Output the [X, Y] coordinate of the center of the cell containing the given text.  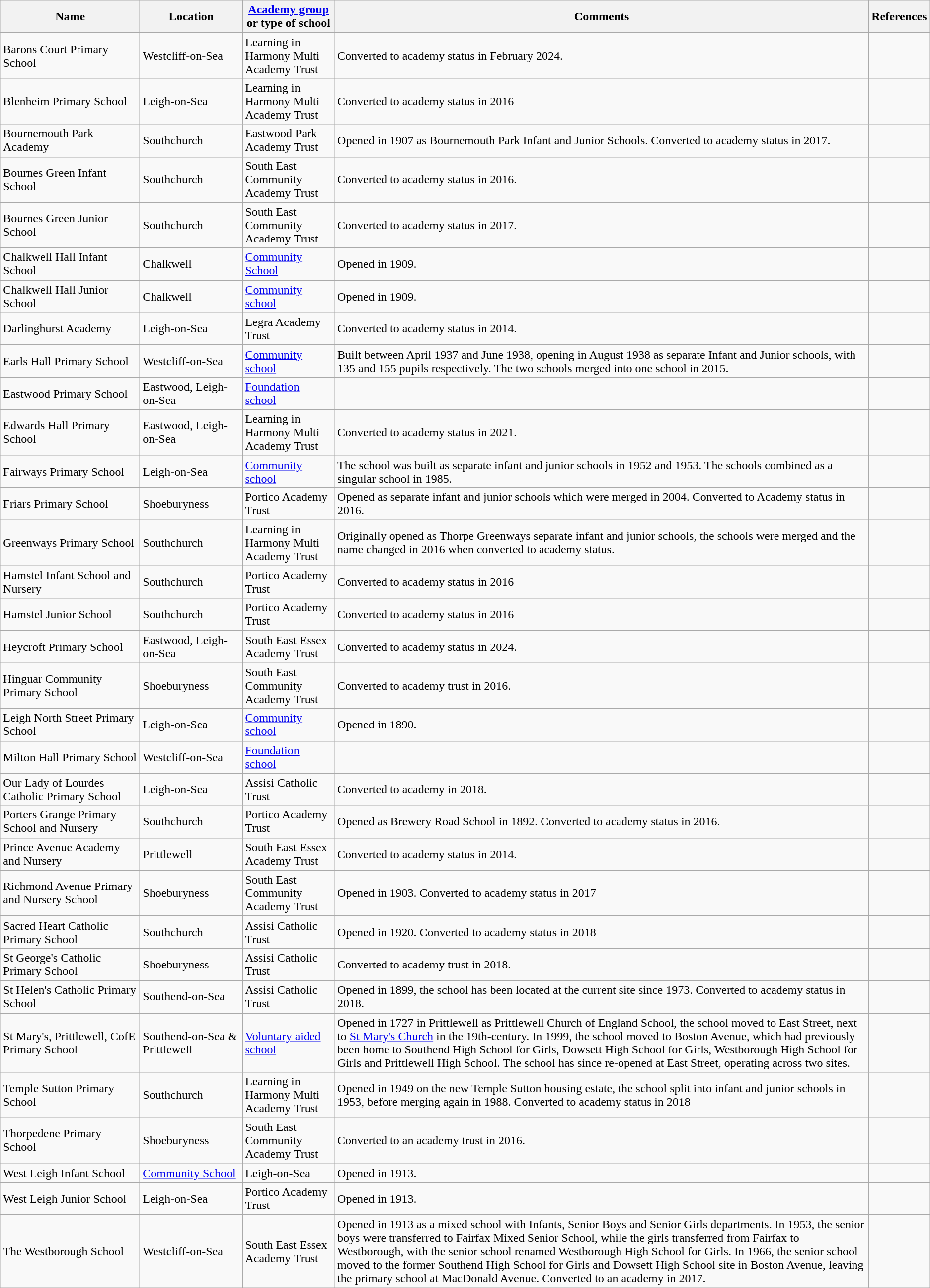
Opened in 1920. Converted to academy status in 2018 [602, 932]
Opened as separate infant and junior schools which were merged in 2004. Converted to Academy status in 2016. [602, 504]
Sacred Heart Catholic Primary School [71, 932]
Academy group or type of school [289, 17]
Our Lady of Lourdes Catholic Primary School [71, 789]
Opened in 1890. [602, 724]
Milton Hall Primary School [71, 757]
Heycroft Primary School [71, 647]
Hamstel Infant School and Nursery [71, 582]
Name [71, 17]
St Mary's, Prittlewell, CofE Primary School [71, 1043]
Barons Court Primary School [71, 56]
St George's Catholic Primary School [71, 964]
Eastwood Primary School [71, 394]
Converted to academy status in 2021. [602, 432]
Bournemouth Park Academy [71, 140]
Converted to academy status in 2017. [602, 225]
Greenways Primary School [71, 543]
Hinguar Community Primary School [71, 686]
Eastwood Park Academy Trust [289, 140]
Bournes Green Infant School [71, 179]
Converted to academy status in 2024. [602, 647]
Fairways Primary School [71, 471]
Hamstel Junior School [71, 614]
Darlinghurst Academy [71, 329]
Converted to academy trust in 2018. [602, 964]
Converted to academy in 2018. [602, 789]
Temple Sutton Primary School [71, 1095]
Comments [602, 17]
Richmond Avenue Primary and Nursery School [71, 893]
The Westborough School [71, 1251]
Chalkwell Hall Infant School [71, 264]
Chalkwell Hall Junior School [71, 296]
Blenheim Primary School [71, 101]
Leigh North Street Primary School [71, 724]
Opened as Brewery Road School in 1892. Converted to academy status in 2016. [602, 822]
Southend-on-Sea [191, 997]
Opened in 1903. Converted to academy status in 2017 [602, 893]
Converted to academy status in February 2024. [602, 56]
Southend-on-Sea & Prittlewell [191, 1043]
Bournes Green Junior School [71, 225]
Converted to academy status in 2016. [602, 179]
Edwards Hall Primary School [71, 432]
Friars Primary School [71, 504]
Earls Hall Primary School [71, 361]
Prittlewell [191, 854]
Prince Avenue Academy and Nursery [71, 854]
The school was built as separate infant and junior schools in 1952 and 1953. The schools combined as a singular school in 1985. [602, 471]
References [899, 17]
Converted to academy trust in 2016. [602, 686]
Voluntary aided school [289, 1043]
West Leigh Infant School [71, 1173]
St Helen's Catholic Primary School [71, 997]
Thorpedene Primary School [71, 1141]
Legra Academy Trust [289, 329]
Location [191, 17]
West Leigh Junior School [71, 1199]
Porters Grange Primary School and Nursery [71, 822]
Opened in 1907 as Bournemouth Park Infant and Junior Schools. Converted to academy status in 2017. [602, 140]
Opened in 1899, the school has been located at the current site since 1973. Converted to academy status in 2018. [602, 997]
Converted to an academy trust in 2016. [602, 1141]
